Locate the cell with the specified text and output its [X, Y] center coordinate. 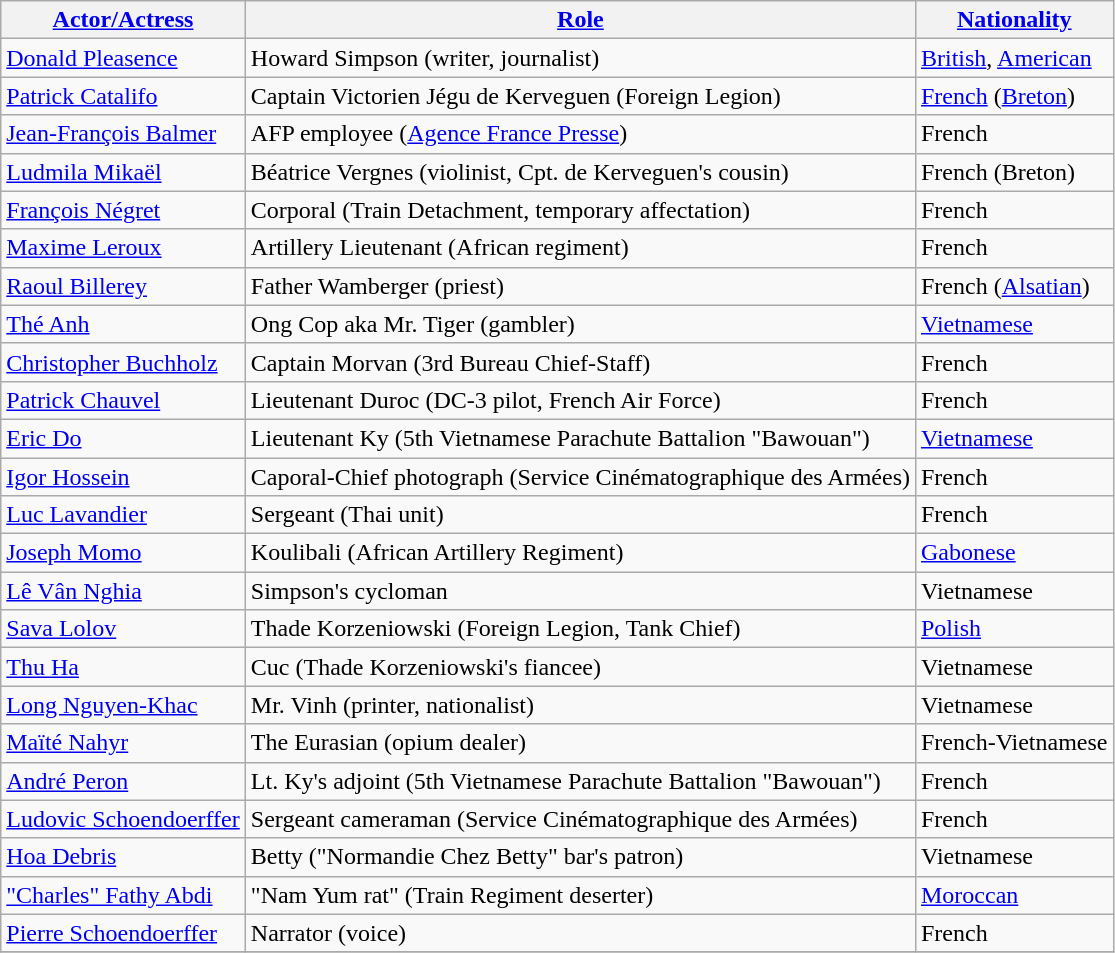
French (Alsatian) [1014, 286]
Ludovic Schoendoerffer [124, 819]
Ludmila Mikaël [124, 172]
British, American [1014, 58]
Christopher Buchholz [124, 362]
Gabonese [1014, 553]
Hoa Debris [124, 857]
Lieutenant Ky (5th Vietnamese Parachute Battalion "Bawouan") [580, 438]
Koulibali (African Artillery Regiment) [580, 553]
Béatrice Vergnes (violinist, Cpt. de Kerveguen's cousin) [580, 172]
"Charles" Fathy Abdi [124, 895]
Joseph Momo [124, 553]
Eric Do [124, 438]
Igor Hossein [124, 477]
Actor/Actress [124, 20]
Father Wamberger (priest) [580, 286]
Lê Vân Nghia [124, 591]
Long Nguyen-Khac [124, 705]
Corporal (Train Detachment, temporary affectation) [580, 210]
Cuc (Thade Korzeniowski's fiancee) [580, 667]
Simpson's cycloman [580, 591]
The Eurasian (opium dealer) [580, 743]
Luc Lavandier [124, 515]
Captain Victorien Jégu de Kerveguen (Foreign Legion) [580, 96]
Donald Pleasence [124, 58]
Betty ("Normandie Chez Betty" bar's patron) [580, 857]
Sergeant cameraman (Service Cinématographique des Armées) [580, 819]
Moroccan [1014, 895]
French-Vietnamese [1014, 743]
Narrator (voice) [580, 933]
Polish [1014, 629]
Howard Simpson (writer, journalist) [580, 58]
François Négret [124, 210]
Lt. Ky's adjoint (5th Vietnamese Parachute Battalion "Bawouan") [580, 781]
Sava Lolov [124, 629]
AFP employee (Agence France Presse) [580, 134]
André Peron [124, 781]
Patrick Chauvel [124, 400]
Maxime Leroux [124, 248]
Role [580, 20]
Artillery Lieutenant (African regiment) [580, 248]
Ong Cop aka Mr. Tiger (gambler) [580, 324]
Mr. Vinh (printer, nationalist) [580, 705]
Thade Korzeniowski (Foreign Legion, Tank Chief) [580, 629]
Lieutenant Duroc (DC-3 pilot, French Air Force) [580, 400]
"Nam Yum rat" (Train Regiment deserter) [580, 895]
Jean-François Balmer [124, 134]
Caporal-Chief photograph (Service Cinématographique des Armées) [580, 477]
Raoul Billerey [124, 286]
Thu Ha [124, 667]
Patrick Catalifo [124, 96]
Captain Morvan (3rd Bureau Chief-Staff) [580, 362]
Nationality [1014, 20]
Thé Anh [124, 324]
Maïté Nahyr [124, 743]
Pierre Schoendoerffer [124, 933]
Sergeant (Thai unit) [580, 515]
